Find where the given text appears and provide that cell's center as (x, y) coordinate. 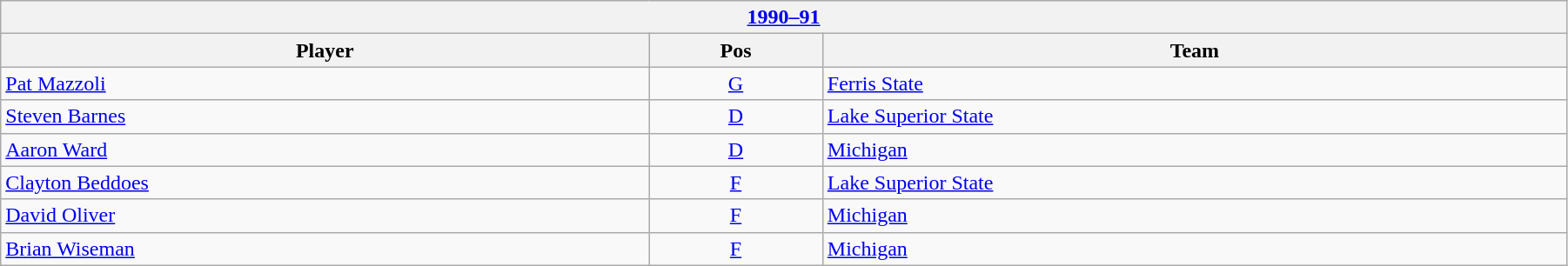
Pat Mazzoli (325, 83)
Ferris State (1194, 83)
G (736, 83)
1990–91 (784, 17)
Steven Barnes (325, 116)
Team (1194, 50)
Brian Wiseman (325, 249)
David Oliver (325, 216)
Aaron Ward (325, 150)
Clayton Beddoes (325, 183)
Player (325, 50)
Pos (736, 50)
